Find where the given text appears and provide that cell's center as (x, y) coordinate. 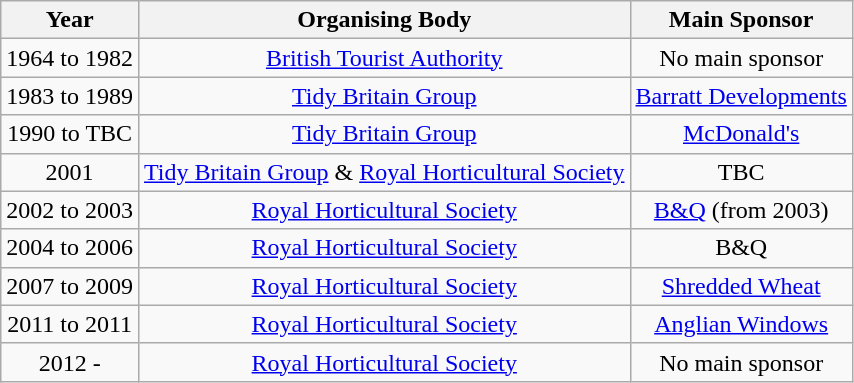
Shredded Wheat (741, 286)
1983 to 1989 (70, 96)
1990 to TBC (70, 134)
TBC (741, 172)
Anglian Windows (741, 324)
Main Sponsor (741, 20)
British Tourist Authority (384, 58)
1964 to 1982 (70, 58)
2007 to 2009 (70, 286)
Organising Body (384, 20)
2012 - (70, 362)
2002 to 2003 (70, 210)
McDonald's (741, 134)
Tidy Britain Group & Royal Horticultural Society (384, 172)
Year (70, 20)
B&Q (741, 248)
2004 to 2006 (70, 248)
Barratt Developments (741, 96)
B&Q (from 2003) (741, 210)
2001 (70, 172)
2011 to 2011 (70, 324)
